Output the [x, y] coordinate of the center of the cell containing the given text.  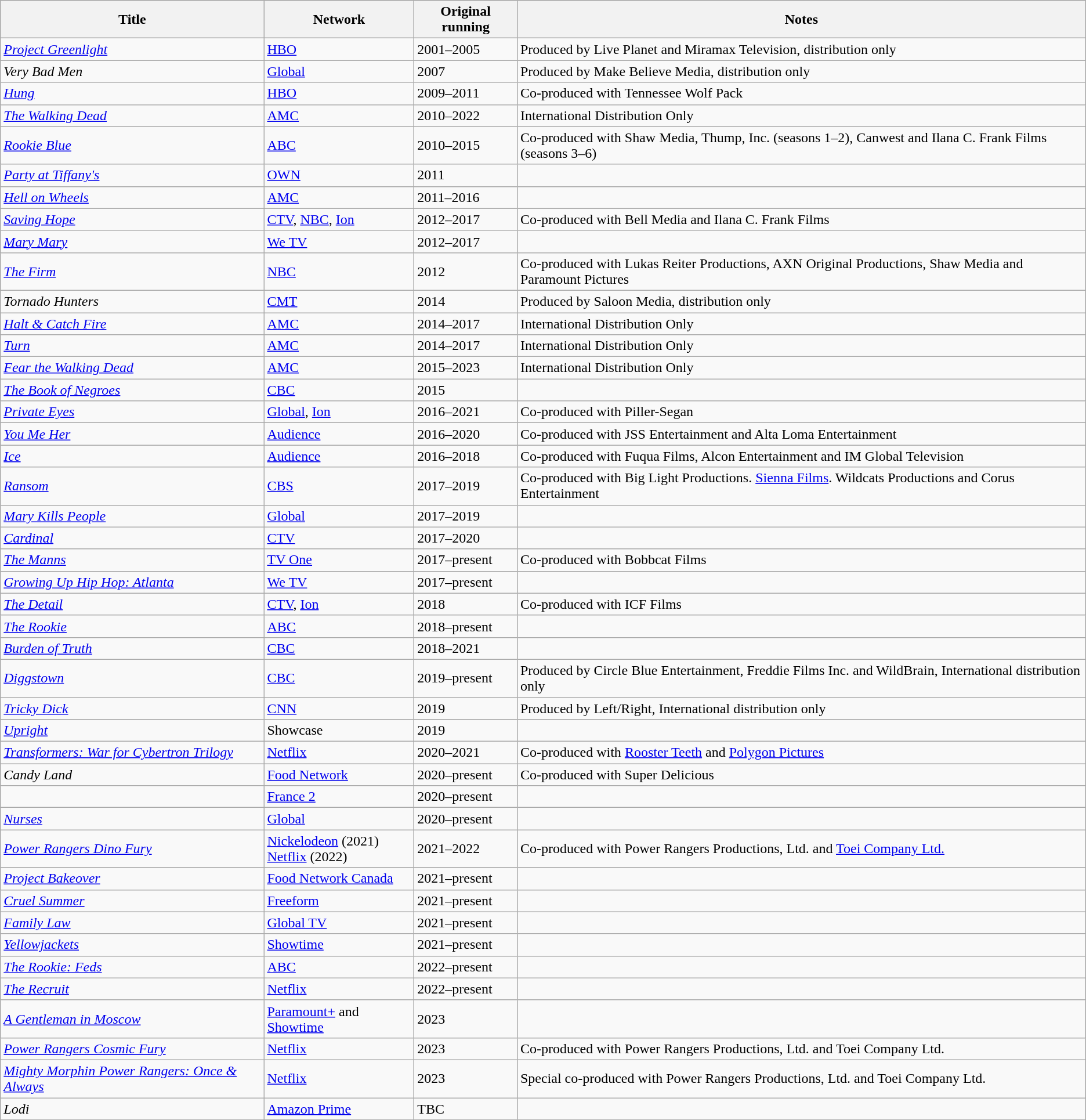
Produced by Make Believe Media, distribution only [801, 71]
Produced by Saloon Media, distribution only [801, 301]
CTV, Ion [339, 604]
France 2 [339, 797]
2011 [466, 175]
Burden of Truth [132, 648]
Candy Land [132, 775]
Co-produced with Rooster Teeth and Polygon Pictures [801, 753]
Nickelodeon (2021)Netflix (2022) [339, 848]
Co-produced with Super Delicious [801, 775]
Cardinal [132, 538]
2017–2020 [466, 538]
Produced by Circle Blue Entertainment, Freddie Films Inc. and WildBrain, International distribution only [801, 678]
The Walking Dead [132, 115]
Yellowjackets [132, 945]
Co-produced with Big Light Productions. Sienna Films. Wildcats Productions and Corus Entertainment [801, 486]
2020–2021 [466, 753]
OWN [339, 175]
Global TV [339, 923]
2014 [466, 301]
Co-produced with Bell Media and Ilana C. Frank Films [801, 219]
Co-produced with Piller-Segan [801, 412]
Mighty Morphin Power Rangers: Once & Always [132, 1078]
2015–2023 [466, 368]
Hell on Wheels [132, 197]
The Detail [132, 604]
Produced by Live Planet and Miramax Television, distribution only [801, 49]
Lodi [132, 1109]
Hung [132, 93]
The Book of Negroes [132, 390]
Tornado Hunters [132, 301]
CNN [339, 709]
Special co-produced with Power Rangers Productions, Ltd. and Toei Company Ltd. [801, 1078]
2009–2011 [466, 93]
2018–present [466, 626]
Private Eyes [132, 412]
2007 [466, 71]
The Rookie [132, 626]
Co-produced with Tennessee Wolf Pack [801, 93]
Co-produced with JSS Entertainment and Alta Loma Entertainment [801, 434]
2010–2022 [466, 115]
Fear the Walking Dead [132, 368]
Food Network Canada [339, 879]
Power Rangers Dino Fury [132, 848]
2018–2021 [466, 648]
Co-produced with Shaw Media, Thump, Inc. (seasons 1–2), Canwest and Ilana C. Frank Films (seasons 3–6) [801, 145]
Produced by Left/Right, International distribution only [801, 709]
Freeform [339, 901]
2012 [466, 272]
The Recruit [132, 989]
Amazon Prime [339, 1109]
Turn [132, 346]
CMT [339, 301]
You Me Her [132, 434]
Diggstown [132, 678]
CTV, NBC, Ion [339, 219]
Mary Mary [132, 241]
A Gentleman in Moscow [132, 1019]
Transformers: War for Cybertron Trilogy [132, 753]
Global, Ion [339, 412]
Network [339, 20]
Ice [132, 456]
The Manns [132, 560]
Co-produced with ICF Films [801, 604]
Project Bakeover [132, 879]
Rookie Blue [132, 145]
2016–2018 [466, 456]
Ransom [132, 486]
Tricky Dick [132, 709]
Title [132, 20]
Co-produced with Lukas Reiter Productions, AXN Original Productions, Shaw Media and Paramount Pictures [801, 272]
Co-produced with Bobbcat Films [801, 560]
2010–2015 [466, 145]
Family Law [132, 923]
2021–2022 [466, 848]
Upright [132, 731]
2016–2021 [466, 412]
TV One [339, 560]
Notes [801, 20]
Showcase [339, 731]
Food Network [339, 775]
Mary Kills People [132, 516]
Nurses [132, 819]
Project Greenlight [132, 49]
NBC [339, 272]
2018 [466, 604]
Paramount+ and Showtime [339, 1019]
Very Bad Men [132, 71]
Showtime [339, 945]
Party at Tiffany's [132, 175]
CBS [339, 486]
2016–2020 [466, 434]
Co-produced with Fuqua Films, Alcon Entertainment and IM Global Television [801, 456]
2019–present [466, 678]
Power Rangers Cosmic Fury [132, 1049]
The Rookie: Feds [132, 967]
Cruel Summer [132, 901]
The Firm [132, 272]
2015 [466, 390]
CTV [339, 538]
Growing Up Hip Hop: Atlanta [132, 582]
2001–2005 [466, 49]
TBC [466, 1109]
2011–2016 [466, 197]
Halt & Catch Fire [132, 323]
Saving Hope [132, 219]
Original running [466, 20]
